Extract the (x, y) coordinate from the center of the cell holding the provided text.  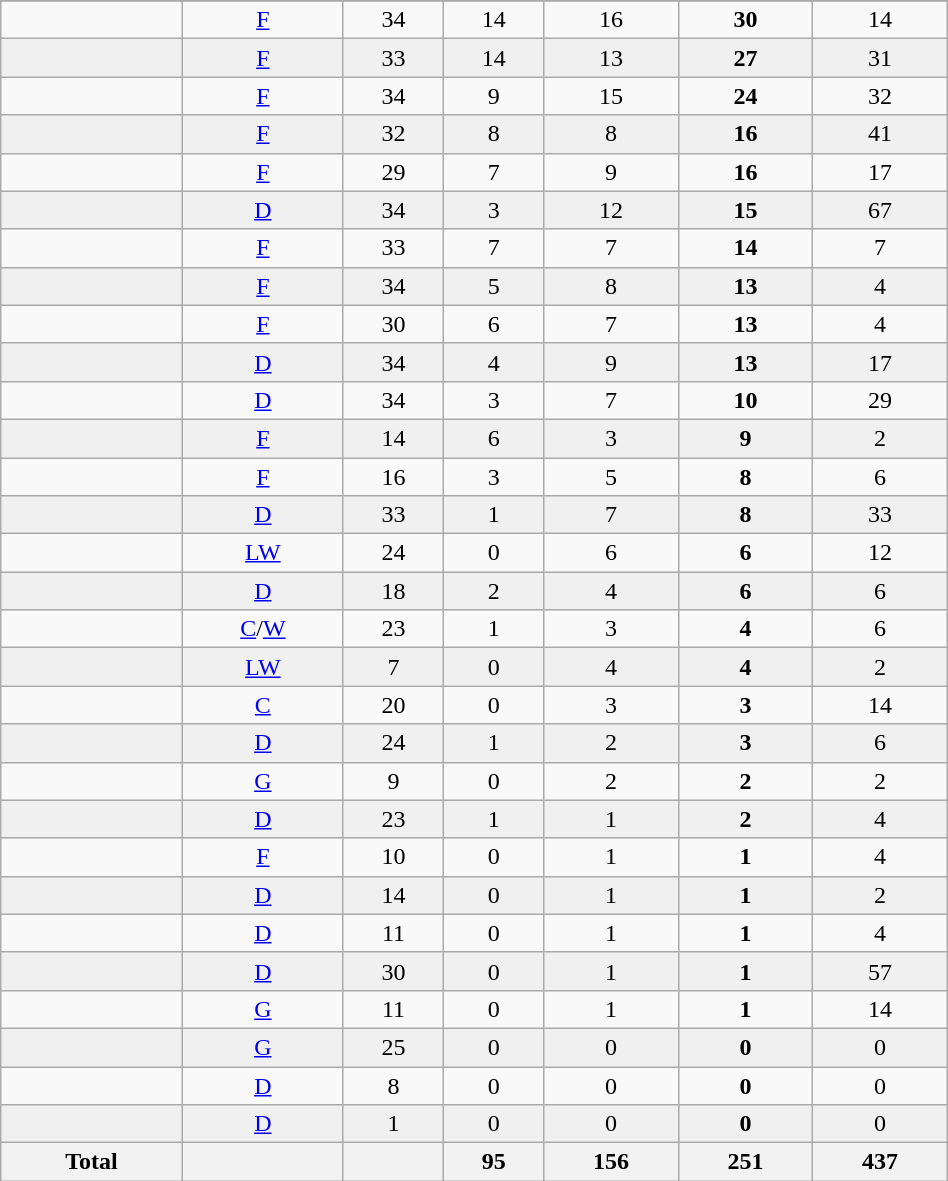
41 (880, 134)
67 (880, 210)
251 (745, 1162)
25 (393, 1047)
437 (880, 1162)
95 (494, 1162)
20 (393, 705)
31 (880, 58)
57 (880, 971)
C/W (262, 629)
27 (745, 58)
C (262, 705)
Total (92, 1162)
156 (611, 1162)
18 (393, 591)
